Extract the (X, Y) coordinate from the center of the cell holding the provided text.  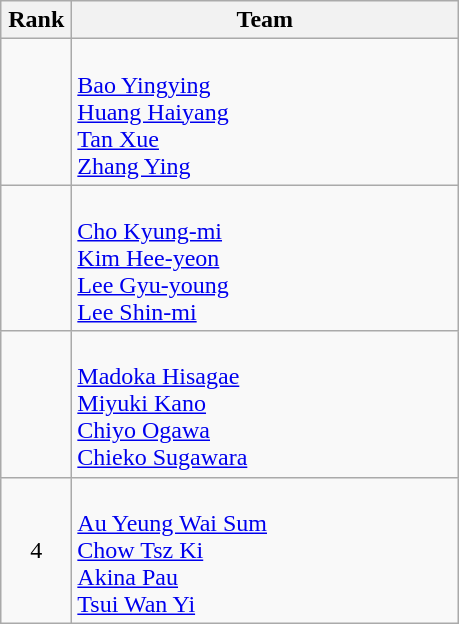
Cho Kyung-miKim Hee-yeonLee Gyu-youngLee Shin-mi (265, 258)
4 (36, 550)
Madoka HisagaeMiyuki KanoChiyo OgawaChieko Sugawara (265, 404)
Rank (36, 20)
Bao YingyingHuang HaiyangTan XueZhang Ying (265, 112)
Au Yeung Wai SumChow Tsz KiAkina PauTsui Wan Yi (265, 550)
Team (265, 20)
